From the cell containing the given text, extract its center point as (X, Y) coordinate. 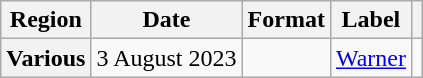
Format (286, 20)
Warner (370, 58)
Region (46, 20)
Label (370, 20)
Date (166, 20)
Various (46, 58)
3 August 2023 (166, 58)
